Capture the cell that displays the provided text and extract its [X, Y] central coordinate. 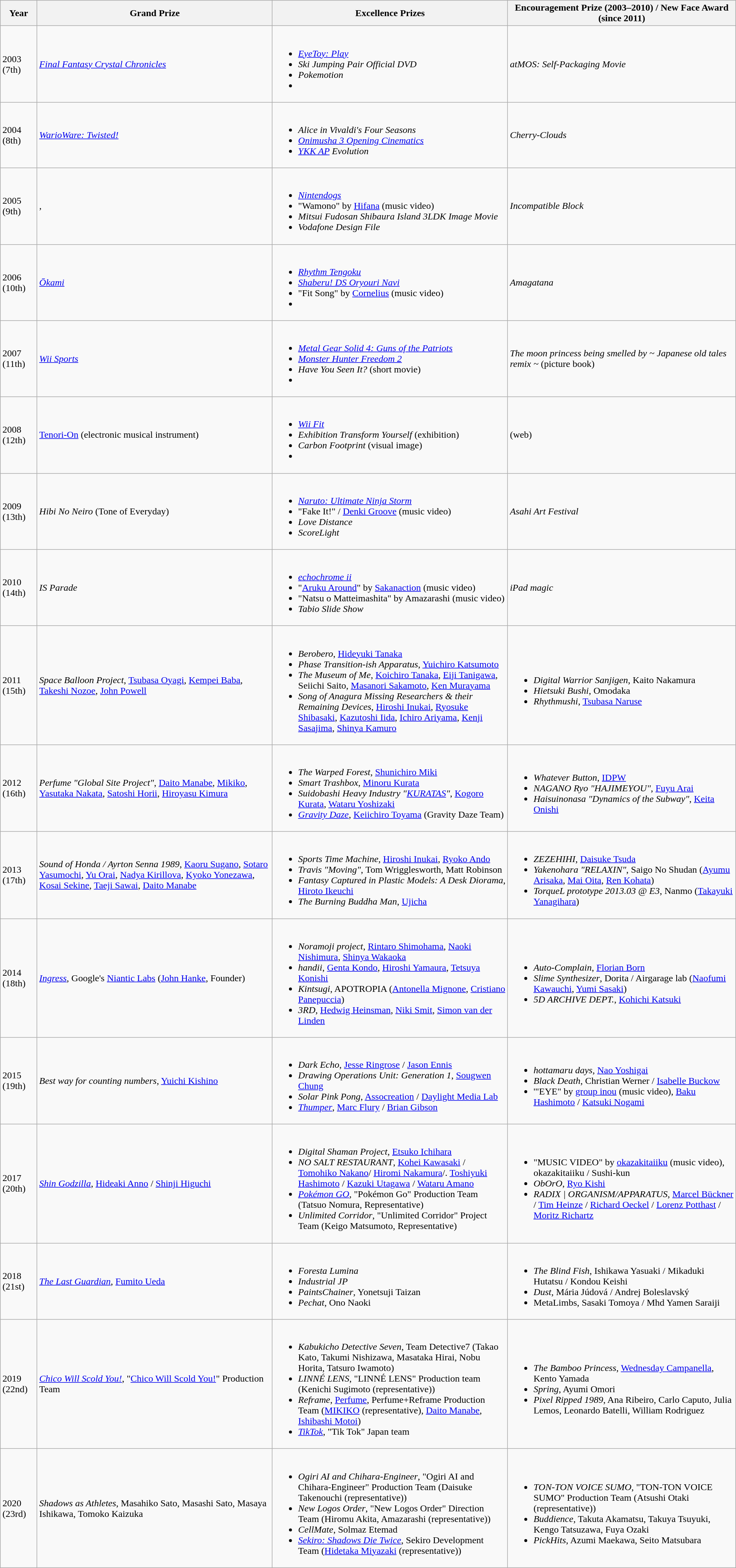
Foresta LuminaIndustrial JPPaintsChainer, Yonetsuji TaizanPechat, Ono Naoki [390, 1281]
2005 (9th) [19, 206]
Cherry-Clouds [622, 135]
Sound of Honda / Ayrton Senna 1989, Kaoru Sugano, Sotaro Yasumochi, Yu Orai, Nadya Kirillova, Kyoko Yonezawa, Kosai Sekine, Taeji Sawai, Daito Manabe [155, 875]
Perfume "Global Site Project", Daito Manabe, Mikiko, Yasutaka Nakata, Satoshi Horii, Hiroyasu Kimura [155, 788]
Ōkami [155, 282]
EyeToy: PlaySki Jumping Pair Official DVDPokemotion [390, 64]
2009 (13th) [19, 511]
Wii Sports [155, 359]
iPad magic [622, 588]
Chico Will Scold You!, "Chico Will Scold You!" Production Team [155, 1384]
Tenori-On (electronic musical instrument) [155, 435]
Alice in Vivaldi's Four SeasonsOnimusha 3 Opening CinematicsYKK AP Evolution [390, 135]
Metal Gear Solid 4: Guns of the PatriotsMonster Hunter Freedom 2Have You Seen It? (short movie) [390, 359]
2017 (20th) [19, 1184]
Shadows as Athletes, Masahiko Sato, Masashi Sato, Masaya Ishikawa, Tomoko Kaizuka [155, 1508]
2019 (22nd) [19, 1384]
Hibi No Neiro (Tone of Everyday) [155, 511]
WarioWare: Twisted! [155, 135]
2006 (10th) [19, 282]
2018 (21st) [19, 1281]
Naruto: Ultimate Ninja Storm"Fake It!" / Denki Groove (music video)Love DistanceScoreLight [390, 511]
Whatever Button, IDPWNAGANO Ryo "HAJIMEYOU", Fuyu AraiHaisuinonasa "Dynamics of the Subway", Keita Onishi [622, 788]
2008 (12th) [19, 435]
2020 (23rd) [19, 1508]
(web) [622, 435]
2012 (16th) [19, 788]
2013 (17th) [19, 875]
Space Balloon Project, Tsubasa Oyagi, Kempei Baba, Takeshi Nozoe, John Powell [155, 685]
Best way for counting numbers, Yuichi Kishino [155, 1081]
Asahi Art Festival [622, 511]
echochrome ii"Aruku Around" by Sakanaction (music video)"Natsu o Matteimashita" by Amazarashi (music video)Tabio Slide Show [390, 588]
The Last Guardian, Fumito Ueda [155, 1281]
Final Fantasy Crystal Chronicles [155, 64]
Incompatible Block [622, 206]
, [155, 206]
2003 (7th) [19, 64]
Ingress, Google's Niantic Labs (John Hanke, Founder) [155, 978]
2014 (18th) [19, 978]
2015 (19th) [19, 1081]
Grand Prize [155, 13]
2007 (11th) [19, 359]
Nintendogs"Wamono" by Hifana (music video)Mitsui Fudosan Shibaura Island 3LDK Image MovieVodafone Design File [390, 206]
hottamaru days, Nao YoshigaiBlack Death, Christian Werner / Isabelle Buckow'"EYE" by group inou (music video), Baku Hashimoto / Katsuki Nogami [622, 1081]
Auto-Complain, Florian BornSlime Synthesizer, Dorita / Airgarage lab (Naofumi Kawauchi, Yumi Sasaki)5D ARCHIVE DEPT., Kohichi Katsuki [622, 978]
Shin Godzilla, Hideaki Anno / Shinji Higuchi [155, 1184]
2011 (15th) [19, 685]
2004 (8th) [19, 135]
Wii FitExhibition Transform Yourself (exhibition)Carbon Footprint (visual image) [390, 435]
Excellence Prizes [390, 13]
2010 (14th) [19, 588]
The moon princess being smelled by ~ Japanese old tales remix ~ (picture book) [622, 359]
IS Parade [155, 588]
Encouragement Prize (2003–2010) / New Face Award (since 2011) [622, 13]
Rhythm TengokuShaberu! DS Oryouri Navi"Fit Song" by Cornelius (music video) [390, 282]
atMOS: Self-Packaging Movie [622, 64]
Year [19, 13]
Digital Warrior Sanjigen, Kaito NakamuraHietsuki Bushi, OmodakaRhythmushi, Tsubasa Naruse [622, 685]
Amagatana [622, 282]
